Scan for the cell matching the given text and deliver its [X, Y] coordinate at center. 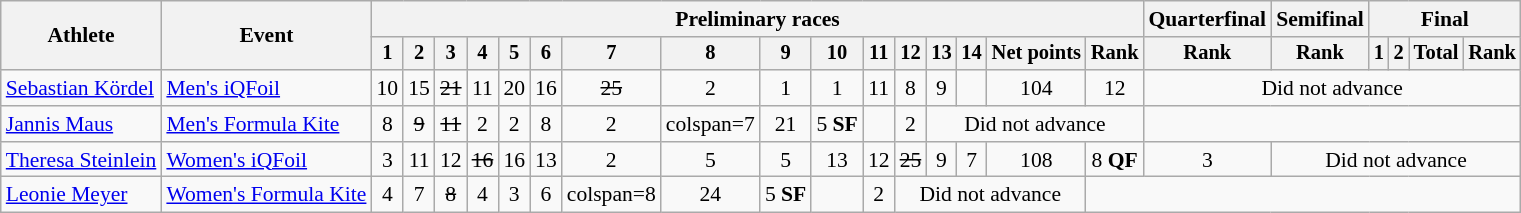
8 QF [1115, 160]
Men's iQFoil [266, 88]
Men's Formula Kite [266, 124]
Net points [1036, 54]
Women's Formula Kite [266, 195]
Sebastian Kördel [82, 88]
Final [1445, 19]
Leonie Meyer [82, 195]
14 [972, 54]
24 [710, 195]
colspan=8 [612, 195]
Semifinal [1320, 19]
Theresa Steinlein [82, 160]
Preliminary races [757, 19]
15 [419, 88]
Total [1436, 54]
Jannis Maus [82, 124]
colspan=7 [710, 124]
Event [266, 36]
Women's iQFoil [266, 160]
Quarterfinal [1207, 19]
20 [514, 88]
Athlete [82, 36]
108 [1036, 160]
104 [1036, 88]
